For the text-containing cell, return its midpoint in (X, Y) coordinate format. 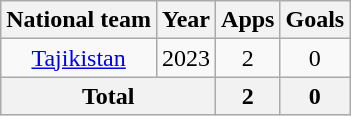
Tajikistan (79, 58)
Total (108, 96)
Apps (248, 20)
2023 (186, 58)
National team (79, 20)
Year (186, 20)
Goals (315, 20)
